Identify which cell holds the provided text, then report its (X, Y) central coordinate. 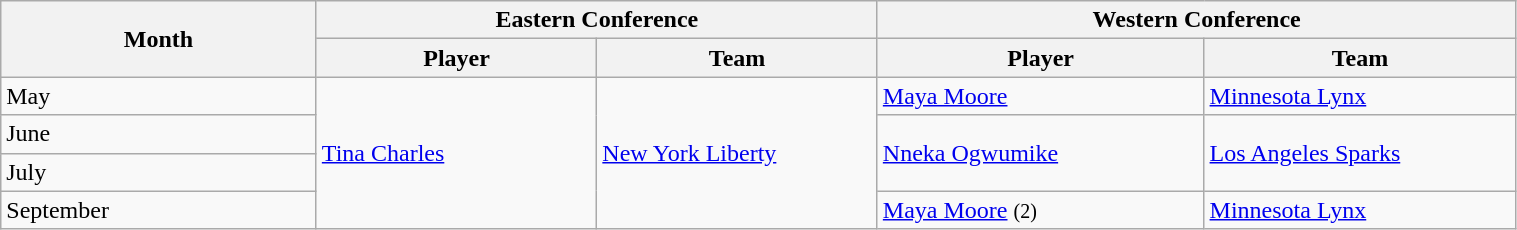
Tina Charles (456, 153)
Eastern Conference (596, 20)
Nneka Ogwumike (1040, 153)
New York Liberty (737, 153)
Maya Moore (1040, 96)
June (159, 134)
May (159, 96)
July (159, 172)
Los Angeles Sparks (1360, 153)
Month (159, 39)
September (159, 210)
Maya Moore (2) (1040, 210)
Western Conference (1196, 20)
